Extract the (X, Y) coordinate from the center of the cell holding the provided text.  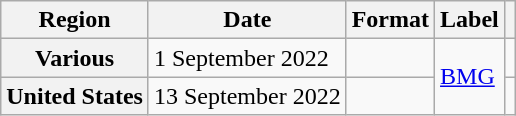
United States (75, 96)
BMG (470, 77)
1 September 2022 (247, 58)
Date (247, 20)
Various (75, 58)
Format (390, 20)
13 September 2022 (247, 96)
Label (470, 20)
Region (75, 20)
